Find where the given text appears and provide that cell's center as (X, Y) coordinate. 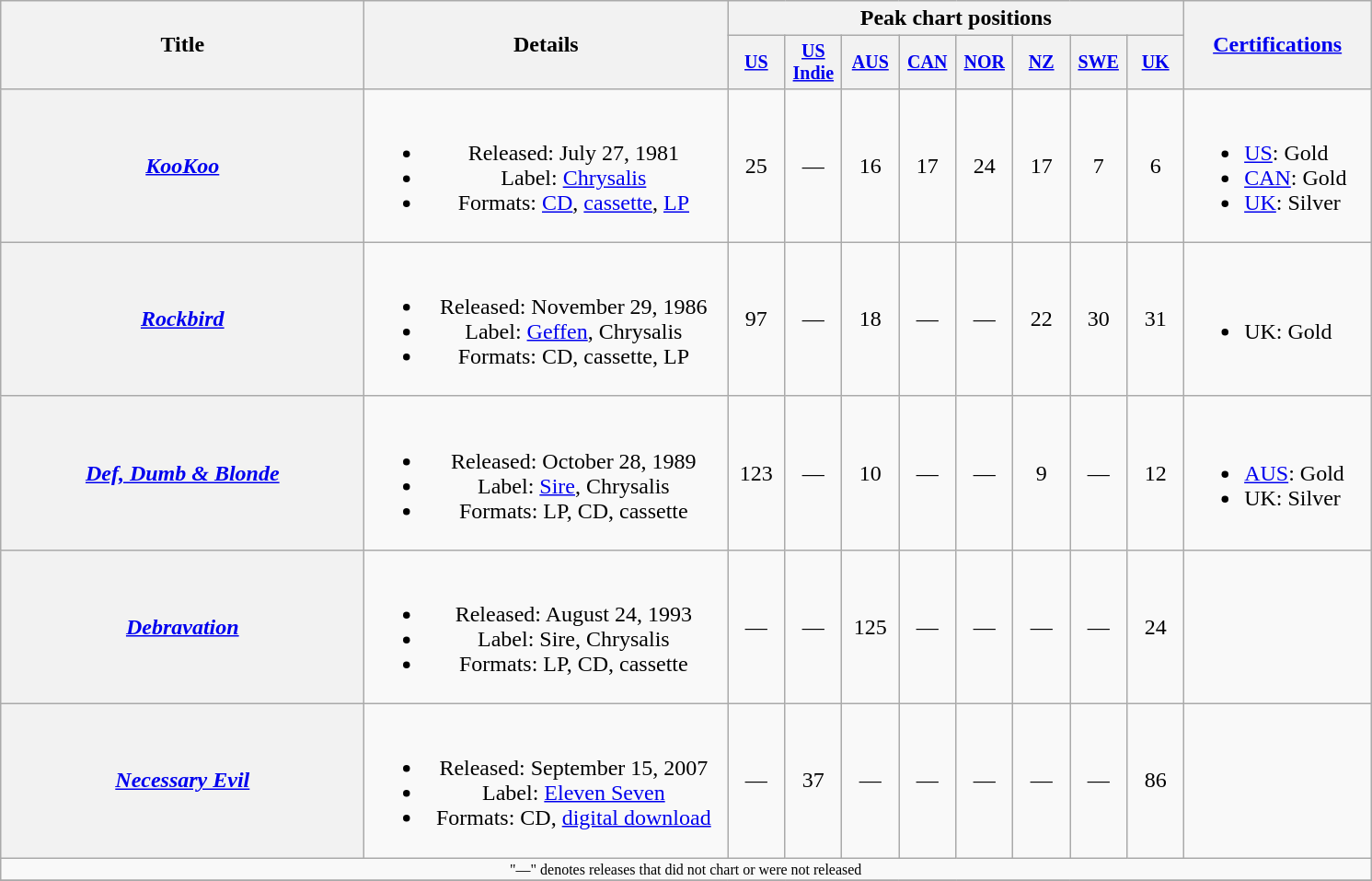
Details (547, 45)
US Indie (813, 63)
Def, Dumb & Blonde (182, 473)
25 (756, 166)
AUS: GoldUK: Silver (1277, 473)
Certifications (1277, 45)
9 (1042, 473)
31 (1156, 319)
US (756, 63)
SWE (1099, 63)
CAN (928, 63)
22 (1042, 319)
7 (1099, 166)
10 (870, 473)
18 (870, 319)
KooKoo (182, 166)
12 (1156, 473)
123 (756, 473)
97 (756, 319)
37 (813, 781)
NZ (1042, 63)
Released: July 27, 1981Label: ChrysalisFormats: CD, cassette, LP (547, 166)
16 (870, 166)
Released: September 15, 2007Label: Eleven SevenFormats: CD, digital download (547, 781)
6 (1156, 166)
Released: August 24, 1993Label: Sire, ChrysalisFormats: LP, CD, cassette (547, 626)
Necessary Evil (182, 781)
30 (1099, 319)
Title (182, 45)
"—" denotes releases that did not chart or were not released (686, 869)
NOR (985, 63)
Released: October 28, 1989Label: Sire, ChrysalisFormats: LP, CD, cassette (547, 473)
Peak chart positions (956, 18)
UK: Gold (1277, 319)
US: GoldCAN: GoldUK: Silver (1277, 166)
Rockbird (182, 319)
Released: November 29, 1986Label: Geffen, ChrysalisFormats: CD, cassette, LP (547, 319)
86 (1156, 781)
Debravation (182, 626)
AUS (870, 63)
UK (1156, 63)
125 (870, 626)
